Return [x, y] of the center of cell containing provided text 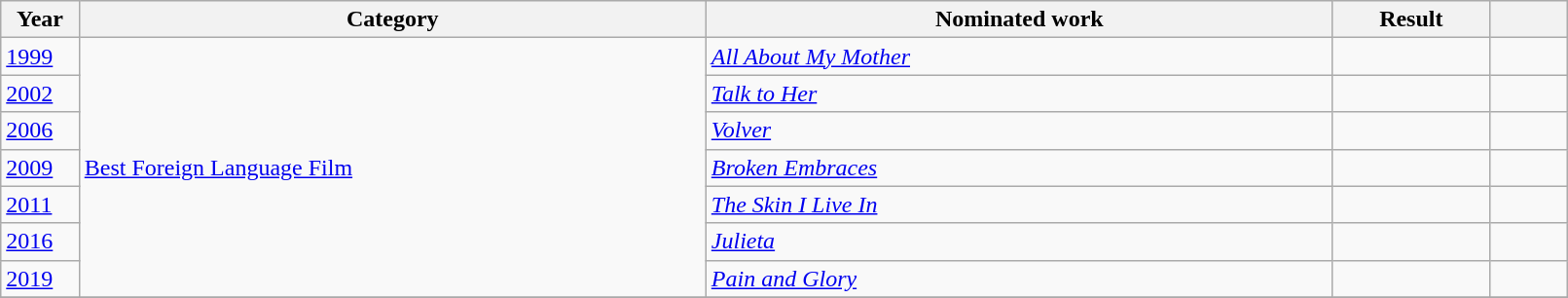
Volver [1019, 130]
Nominated work [1019, 19]
All About My Mother [1019, 56]
2011 [40, 205]
Broken Embraces [1019, 168]
1999 [40, 56]
2002 [40, 93]
2009 [40, 168]
Pain and Glory [1019, 279]
2016 [40, 242]
Result [1411, 19]
Talk to Her [1019, 93]
Julieta [1019, 242]
Category [392, 19]
Best Foreign Language Film [392, 168]
2006 [40, 130]
The Skin I Live In [1019, 205]
Year [40, 19]
2019 [40, 279]
